Return [x, y] of the center of cell containing provided text 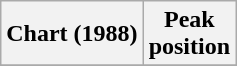
Chart (1988) [72, 34]
Peakposition [189, 34]
